Detect which cell encompasses the target text, then output its (x, y) center coordinate. 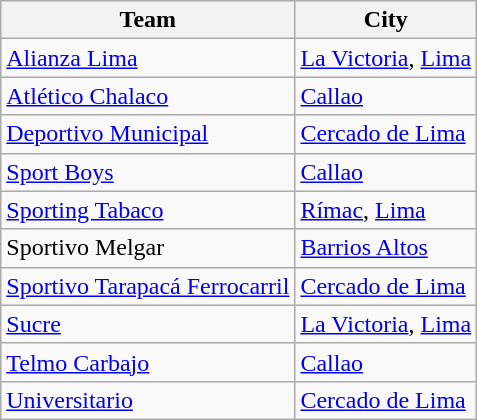
Sportivo Tarapacá Ferrocarril (148, 286)
Barrios Altos (386, 248)
Team (148, 20)
Atlético Chalaco (148, 96)
Sportivo Melgar (148, 248)
Alianza Lima (148, 58)
Sucre (148, 324)
Deportivo Municipal (148, 134)
Universitario (148, 400)
Rímac, Lima (386, 210)
Sporting Tabaco (148, 210)
City (386, 20)
Telmo Carbajo (148, 362)
Sport Boys (148, 172)
